Detect which cell encompasses the target text, then output its (X, Y) center coordinate. 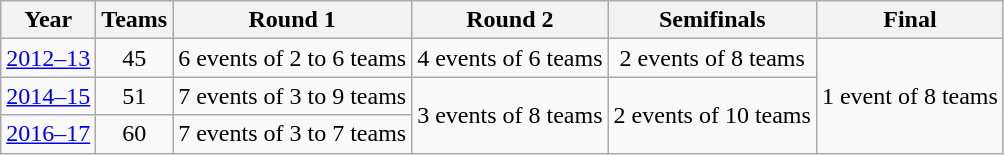
2016–17 (48, 134)
2 events of 10 teams (712, 115)
45 (134, 58)
6 events of 2 to 6 teams (292, 58)
Teams (134, 20)
4 events of 6 teams (510, 58)
7 events of 3 to 9 teams (292, 96)
Semifinals (712, 20)
Round 1 (292, 20)
51 (134, 96)
3 events of 8 teams (510, 115)
Final (910, 20)
2 events of 8 teams (712, 58)
7 events of 3 to 7 teams (292, 134)
2014–15 (48, 96)
1 event of 8 teams (910, 96)
60 (134, 134)
2012–13 (48, 58)
Year (48, 20)
Round 2 (510, 20)
